Provide the (X, Y) coordinate of the cell's center where the given text is located.  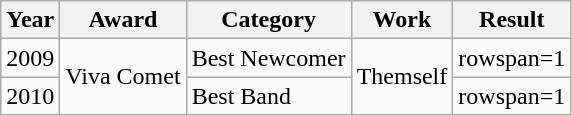
Viva Comet (123, 77)
Work (402, 20)
2009 (30, 58)
Themself (402, 77)
2010 (30, 96)
Best Newcomer (268, 58)
Result (512, 20)
Award (123, 20)
Category (268, 20)
Year (30, 20)
Best Band (268, 96)
